Identify which cell holds the provided text, then report its [X, Y] central coordinate. 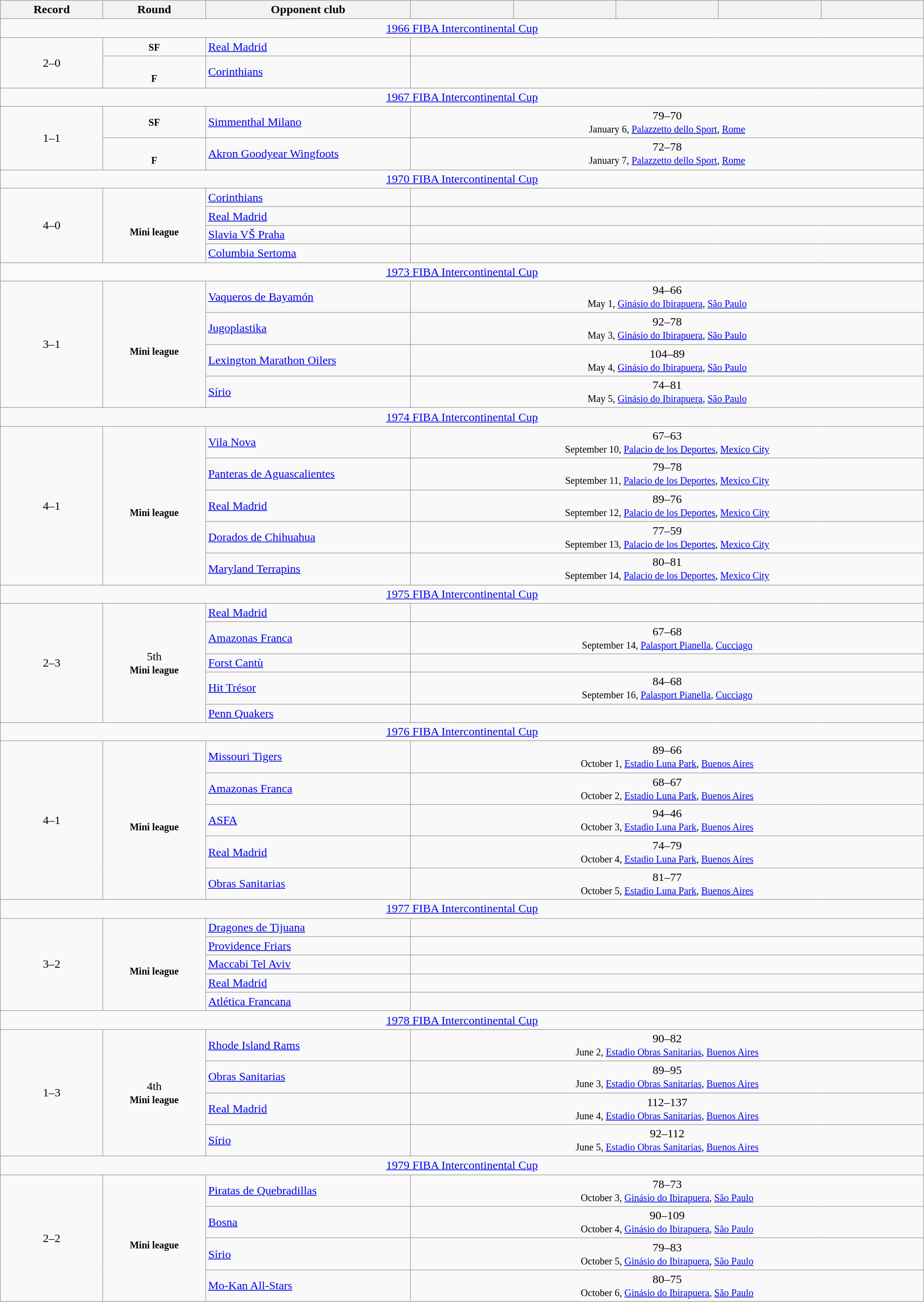
4–0 [52, 225]
Lexington Marathon Oilers [308, 361]
Slavia VŠ Praha [308, 234]
5thMini league [154, 663]
Bosna [308, 1222]
Round [154, 10]
74–79October 4, Estadio Luna Park, Buenos Aires [668, 852]
112–137June 4, Estadio Obras Sanitarias, Buenos Aires [668, 1108]
Forst Cantù [308, 663]
89–76September 12, Palacio de los Deportes, Mexico City [668, 506]
94–66May 1, Ginásio do Ibirapuera, São Paulo [668, 297]
104–89May 4, Ginásio do Ibirapuera, São Paulo [668, 361]
67–68September 14, Palasport Pianella, Cucciago [668, 637]
1–3 [52, 1092]
84–68September 16, Palasport Pianella, Cucciago [668, 688]
80–81September 14, Palacio de los Deportes, Mexico City [668, 569]
1976 FIBA Intercontinental Cup [462, 732]
77–59September 13, Palacio de los Deportes, Mexico City [668, 537]
92–78May 3, Ginásio do Ibirapuera, São Paulo [668, 328]
74–81May 5, Ginásio do Ibirapuera, São Paulo [668, 392]
Columbia Sertoma [308, 253]
Atlética Francana [308, 1001]
Record [52, 10]
Piratas de Quebradillas [308, 1191]
79–78September 11, Palacio de los Deportes, Mexico City [668, 474]
68–67October 2, Estadio Luna Park, Buenos Aires [668, 788]
Dorados de Chihuahua [308, 537]
1975 FIBA Intercontinental Cup [462, 594]
Opponent club [308, 10]
4thMini league [154, 1092]
ASFA [308, 821]
1966 FIBA Intercontinental Cup [462, 28]
Missouri Tigers [308, 757]
80–75October 6, Ginásio do Ibirapuera, São Paulo [668, 1285]
3–2 [52, 964]
1979 FIBA Intercontinental Cup [462, 1166]
1–1 [52, 138]
79–83October 5, Ginásio do Ibirapuera, São Paulo [668, 1254]
Panteras de Aguascalientes [308, 474]
Simmenthal Milano [308, 122]
Mo-Kan All-Stars [308, 1285]
94–46October 3, Estadio Luna Park, Buenos Aires [668, 821]
Dragones de Tijuana [308, 927]
1978 FIBA Intercontinental Cup [462, 1020]
Jugoplastika [308, 328]
67–63September 10, Palacio de los Deportes, Mexico City [668, 442]
Vaqueros de Bayamón [308, 297]
2–0 [52, 62]
1974 FIBA Intercontinental Cup [462, 417]
81–77October 5, Estadio Luna Park, Buenos Aires [668, 884]
3–1 [52, 345]
72–78January 7, Palazzetto dello Sport, Rome [668, 154]
Vila Nova [308, 442]
92–112June 5, Estadio Obras Sanitarias, Buenos Aires [668, 1140]
78–73October 3, Ginásio do Ibirapuera, São Paulo [668, 1191]
2–3 [52, 663]
1973 FIBA Intercontinental Cup [462, 271]
79–70January 6, Palazzetto dello Sport, Rome [668, 122]
90–82June 2, Estadio Obras Sanitarias, Buenos Aires [668, 1045]
2–2 [52, 1238]
90–109October 4, Ginásio do Ibirapuera, São Paulo [668, 1222]
1977 FIBA Intercontinental Cup [462, 909]
89–95June 3, Estadio Obras Sanitarias, Buenos Aires [668, 1077]
1967 FIBA Intercontinental Cup [462, 97]
89–66October 1, Estadio Luna Park, Buenos Aires [668, 757]
Maccabi Tel Aviv [308, 964]
Rhode Island Rams [308, 1045]
1970 FIBA Intercontinental Cup [462, 179]
Hit Trésor [308, 688]
Maryland Terrapins [308, 569]
Penn Quakers [308, 713]
Providence Friars [308, 946]
Akron Goodyear Wingfoots [308, 154]
